Output the (x, y) coordinate of the center of the cell containing the given text.  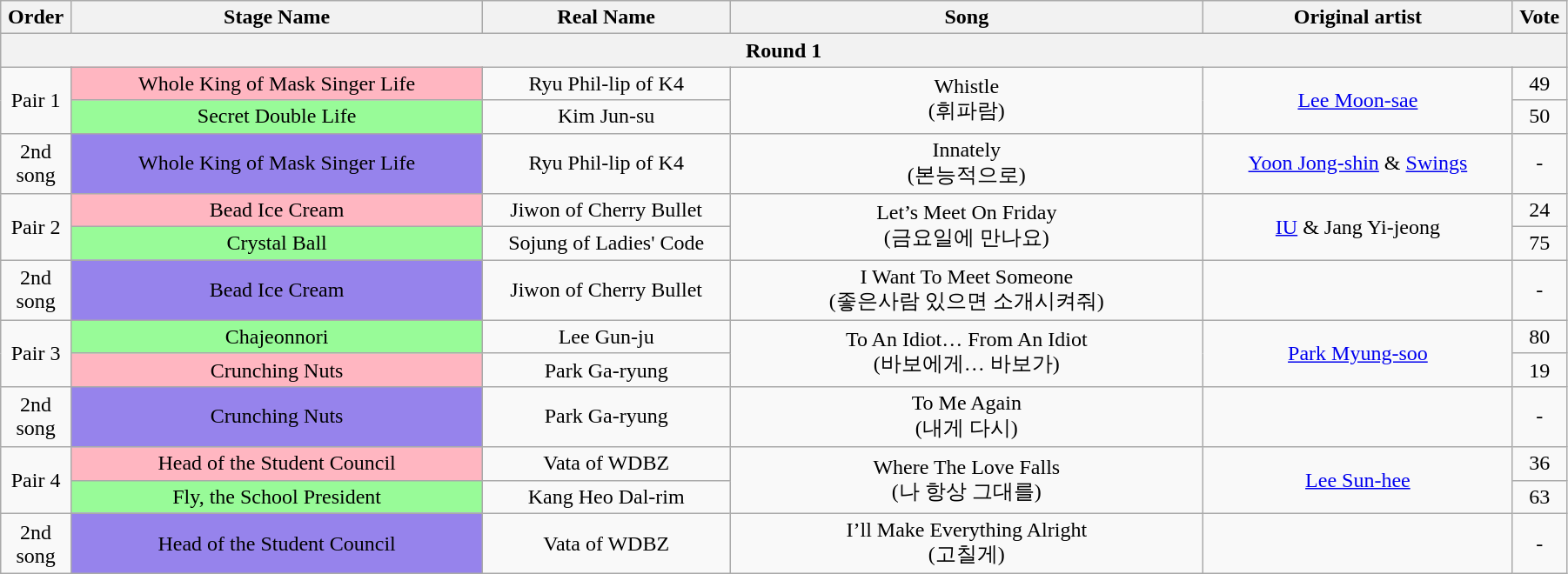
80 (1540, 337)
Round 1 (784, 50)
Real Name (606, 17)
Lee Moon-sae (1357, 100)
Whistle(휘파람) (967, 100)
To An Idiot… From An Idiot(바보에게… 바보가) (967, 353)
Stage Name (277, 17)
Crystal Ball (277, 244)
50 (1540, 117)
Vote (1540, 17)
Where The Love Falls(나 항상 그대를) (967, 480)
Pair 4 (37, 480)
IU & Jang Yi-jeong (1357, 227)
Yoon Jong-shin & Swings (1357, 164)
Pair 1 (37, 100)
Lee Gun-ju (606, 337)
Chajeonnori (277, 337)
75 (1540, 244)
I Want To Meet Someone(좋은사람 있으면 소개시켜줘) (967, 290)
Innately(본능적으로) (967, 164)
Park Myung-soo (1357, 353)
Pair 2 (37, 227)
Order (37, 17)
Song (967, 17)
Lee Sun-hee (1357, 480)
Pair 3 (37, 353)
19 (1540, 370)
Kim Jun-su (606, 117)
Original artist (1357, 17)
Secret Double Life (277, 117)
Sojung of Ladies' Code (606, 244)
36 (1540, 464)
Let’s Meet On Friday(금요일에 만나요) (967, 227)
Fly, the School President (277, 497)
24 (1540, 210)
To Me Again(내게 다시) (967, 417)
63 (1540, 497)
I’ll Make Everything Alright(고칠게) (967, 544)
Kang Heo Dal-rim (606, 497)
49 (1540, 83)
